Capture the cell that displays the provided text and extract its [x, y] central coordinate. 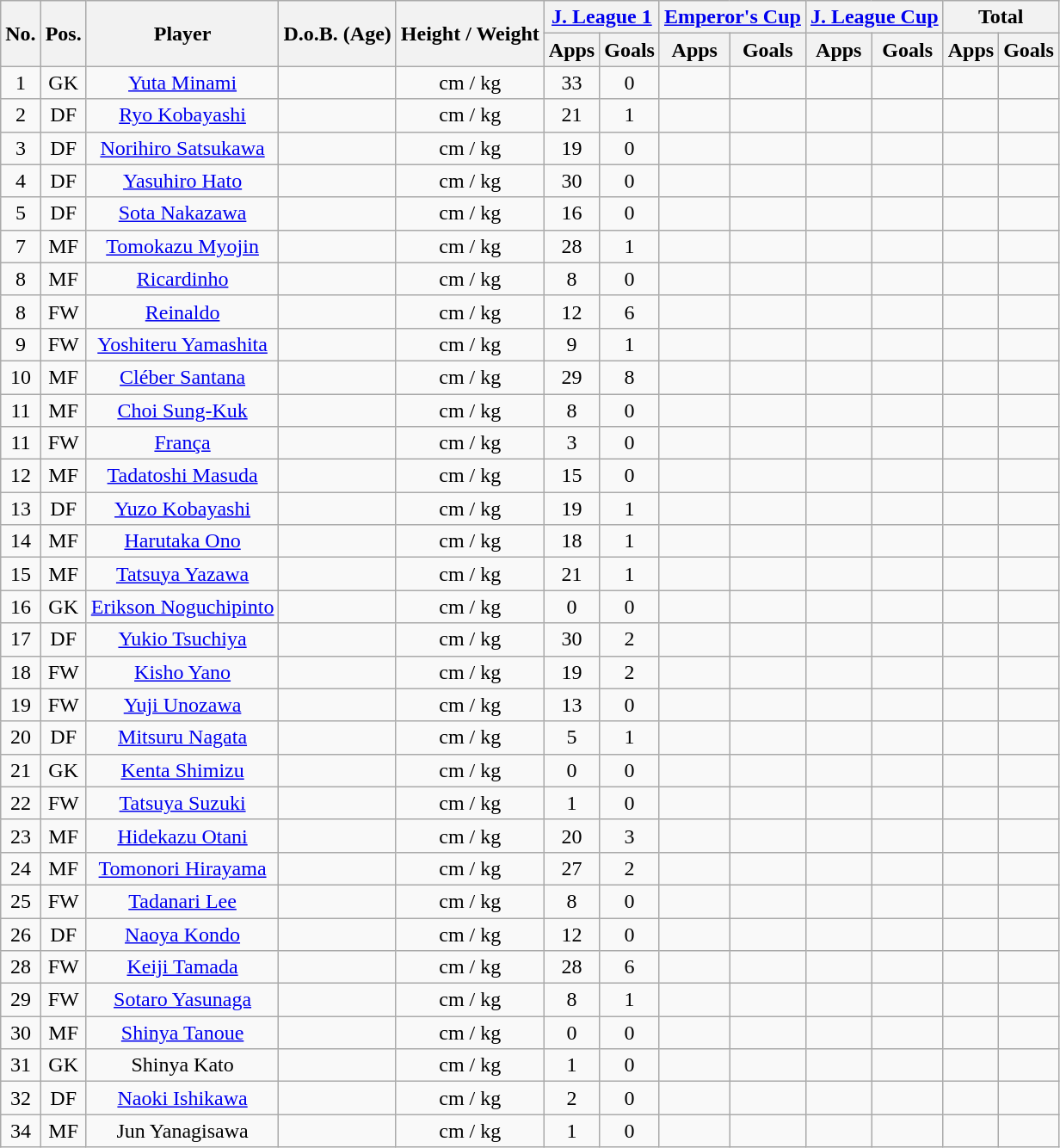
Harutaka Ono [182, 541]
Choi Sung-Kuk [182, 410]
Total [1001, 17]
23 [21, 836]
Yoshiteru Yamashita [182, 344]
Naoki Ishikawa [182, 1098]
Hidekazu Otani [182, 836]
Sotaro Yasunaga [182, 1000]
Reinaldo [182, 312]
24 [21, 868]
Cléber Santana [182, 377]
7 [21, 246]
Yuta Minami [182, 83]
Tomonori Hirayama [182, 868]
Height / Weight [470, 34]
27 [571, 868]
França [182, 443]
J. League 1 [601, 17]
22 [21, 803]
No. [21, 34]
14 [21, 541]
Tadatoshi Masuda [182, 476]
17 [21, 639]
Keiji Tamada [182, 967]
Yuji Unozawa [182, 705]
32 [21, 1098]
Shinya Kato [182, 1065]
Yuzo Kobayashi [182, 509]
Kisho Yano [182, 672]
31 [21, 1065]
10 [21, 377]
Jun Yanagisawa [182, 1131]
Kenta Shimizu [182, 770]
Ricardinho [182, 279]
26 [21, 934]
Tatsuya Suzuki [182, 803]
Mitsuru Nagata [182, 738]
Player [182, 34]
Norihiro Satsukawa [182, 148]
Tatsuya Yazawa [182, 574]
Pos. [64, 34]
Yasuhiro Hato [182, 181]
J. League Cup [874, 17]
Yukio Tsuchiya [182, 639]
Ryo Kobayashi [182, 115]
34 [21, 1131]
Shinya Tanoue [182, 1033]
Erikson Noguchipinto [182, 607]
Emperor's Cup [732, 17]
4 [21, 181]
25 [21, 901]
Tomokazu Myojin [182, 246]
Tadanari Lee [182, 901]
D.o.B. (Age) [337, 34]
Sota Nakazawa [182, 213]
33 [571, 83]
Naoya Kondo [182, 934]
